Identify which cell holds the provided text, then report its [x, y] central coordinate. 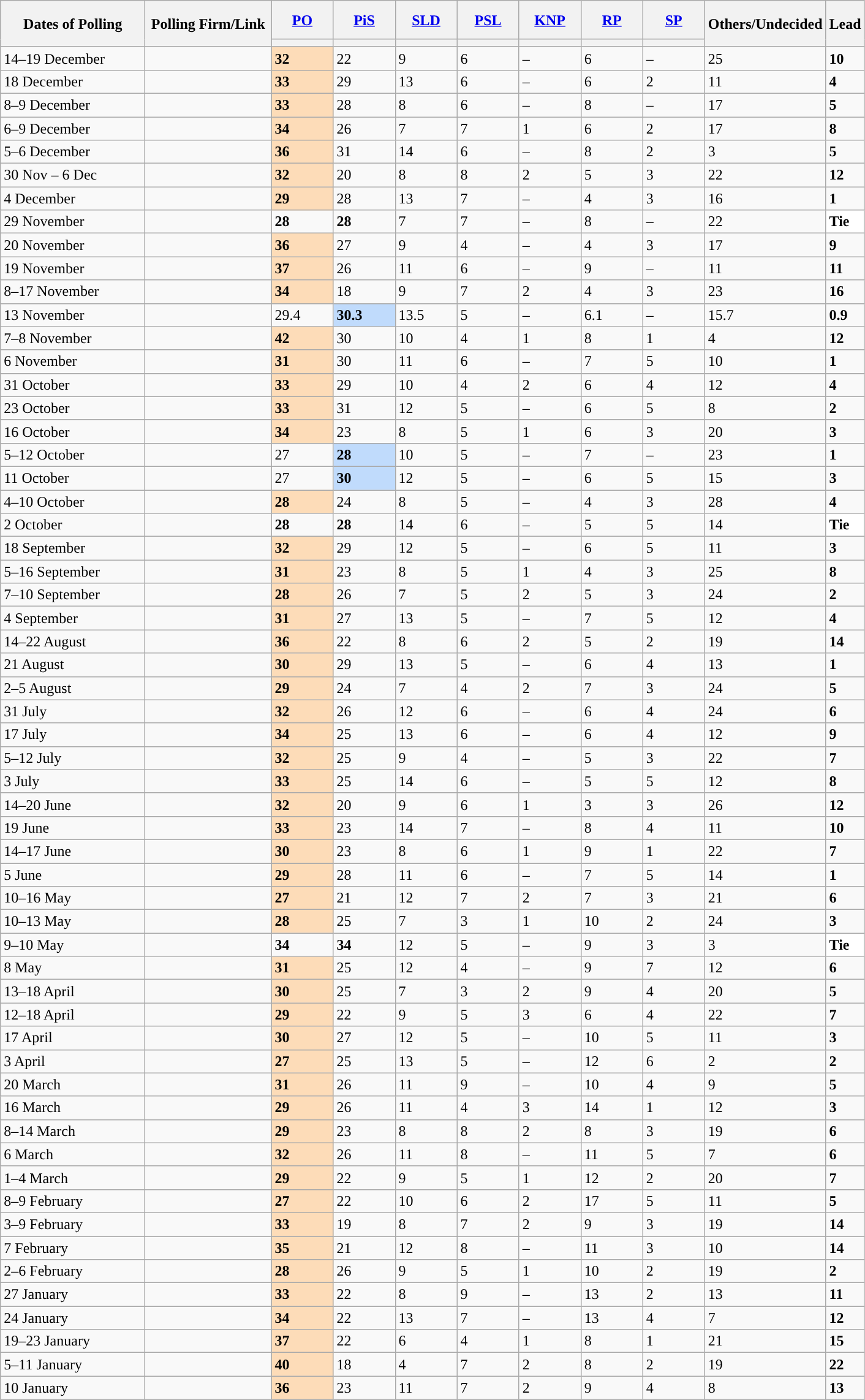
24 January [73, 1318]
13 November [73, 315]
5–16 September [73, 572]
42 [303, 338]
23 October [73, 408]
6 November [73, 361]
5 June [73, 874]
18 September [73, 548]
PiS [364, 20]
8–9 February [73, 1201]
9–10 May [73, 945]
3 July [73, 781]
14–17 June [73, 851]
29 November [73, 222]
21 August [73, 665]
4 September [73, 618]
31 October [73, 385]
SP [674, 20]
Lead [845, 24]
2–6 February [73, 1271]
5–11 January [73, 1364]
5–12 July [73, 758]
12–18 April [73, 1015]
13–18 April [73, 991]
2–5 August [73, 688]
5–6 December [73, 152]
20 November [73, 245]
1–4 March [73, 1178]
4 December [73, 199]
19 November [73, 268]
7–8 November [73, 338]
16 March [73, 1108]
6–9 December [73, 128]
10–13 May [73, 921]
3–9 February [73, 1224]
PSL [488, 20]
Dates of Polling [73, 24]
30.3 [364, 315]
PO [303, 20]
13.5 [426, 315]
19 June [73, 828]
4–10 October [73, 502]
10 January [73, 1388]
10–16 May [73, 898]
30 Nov – 6 Dec [73, 175]
8 May [73, 968]
6.1 [611, 315]
40 [303, 1364]
3 April [73, 1061]
35 [303, 1248]
2 October [73, 525]
29.4 [303, 315]
19–23 January [73, 1341]
16 October [73, 431]
0.9 [845, 315]
KNP [550, 20]
15.7 [765, 315]
6 March [73, 1154]
14–22 August [73, 641]
5–12 October [73, 455]
17 July [73, 735]
17 April [73, 1038]
7–10 September [73, 595]
Polling Firm/Link [208, 24]
18 December [73, 81]
7 February [73, 1248]
8–9 December [73, 105]
14–20 June [73, 804]
20 March [73, 1084]
14–19 December [73, 58]
Others/Undecided [765, 24]
SLD [426, 20]
8–17 November [73, 292]
11 October [73, 478]
31 July [73, 711]
RP [611, 20]
8–14 March [73, 1131]
27 January [73, 1295]
